Return the (X, Y) coordinate for the center point of the cell that contains the specified text.  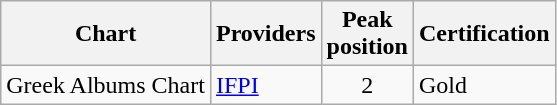
Greek Albums Chart (106, 85)
2 (367, 85)
Peakposition (367, 34)
Chart (106, 34)
IFPI (266, 85)
Providers (266, 34)
Certification (484, 34)
Gold (484, 85)
